Provide the [x, y] coordinate of the cell's center where the given text is located.  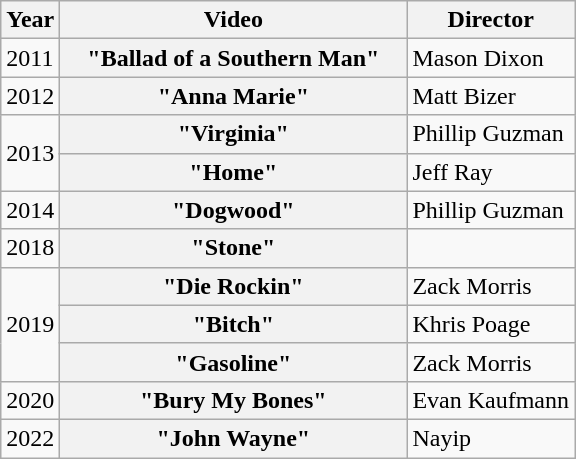
2013 [30, 153]
Matt Bizer [491, 96]
"Bitch" [234, 324]
"Bury My Bones" [234, 400]
"Stone" [234, 248]
Mason Dixon [491, 58]
Evan Kaufmann [491, 400]
Nayip [491, 438]
"Gasoline" [234, 362]
"Die Rockin" [234, 286]
2011 [30, 58]
2018 [30, 248]
Video [234, 20]
"Dogwood" [234, 210]
Khris Poage [491, 324]
"Home" [234, 172]
Year [30, 20]
Jeff Ray [491, 172]
"Ballad of a Southern Man" [234, 58]
2022 [30, 438]
Director [491, 20]
2019 [30, 324]
2020 [30, 400]
2014 [30, 210]
2012 [30, 96]
"John Wayne" [234, 438]
"Virginia" [234, 134]
"Anna Marie" [234, 96]
